Find where the given text appears and provide that cell's center as [X, Y] coordinate. 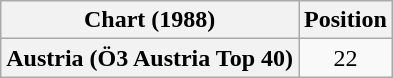
Position [346, 20]
Austria (Ö3 Austria Top 40) [150, 58]
Chart (1988) [150, 20]
22 [346, 58]
